Pinpoint the cell where the given text exists, returning its (X, Y) midpoint coordinate. 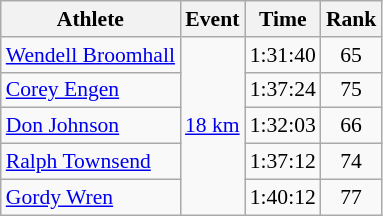
Event (212, 19)
Corey Engen (90, 90)
Wendell Broomhall (90, 55)
18 km (212, 126)
Rank (352, 19)
75 (352, 90)
1:32:03 (283, 126)
74 (352, 162)
Time (283, 19)
Athlete (90, 19)
Don Johnson (90, 126)
66 (352, 126)
77 (352, 197)
1:31:40 (283, 55)
1:40:12 (283, 197)
1:37:12 (283, 162)
Gordy Wren (90, 197)
65 (352, 55)
Ralph Townsend (90, 162)
1:37:24 (283, 90)
